Determine the [x, y] coordinate at the center of the cell enclosing the given text.  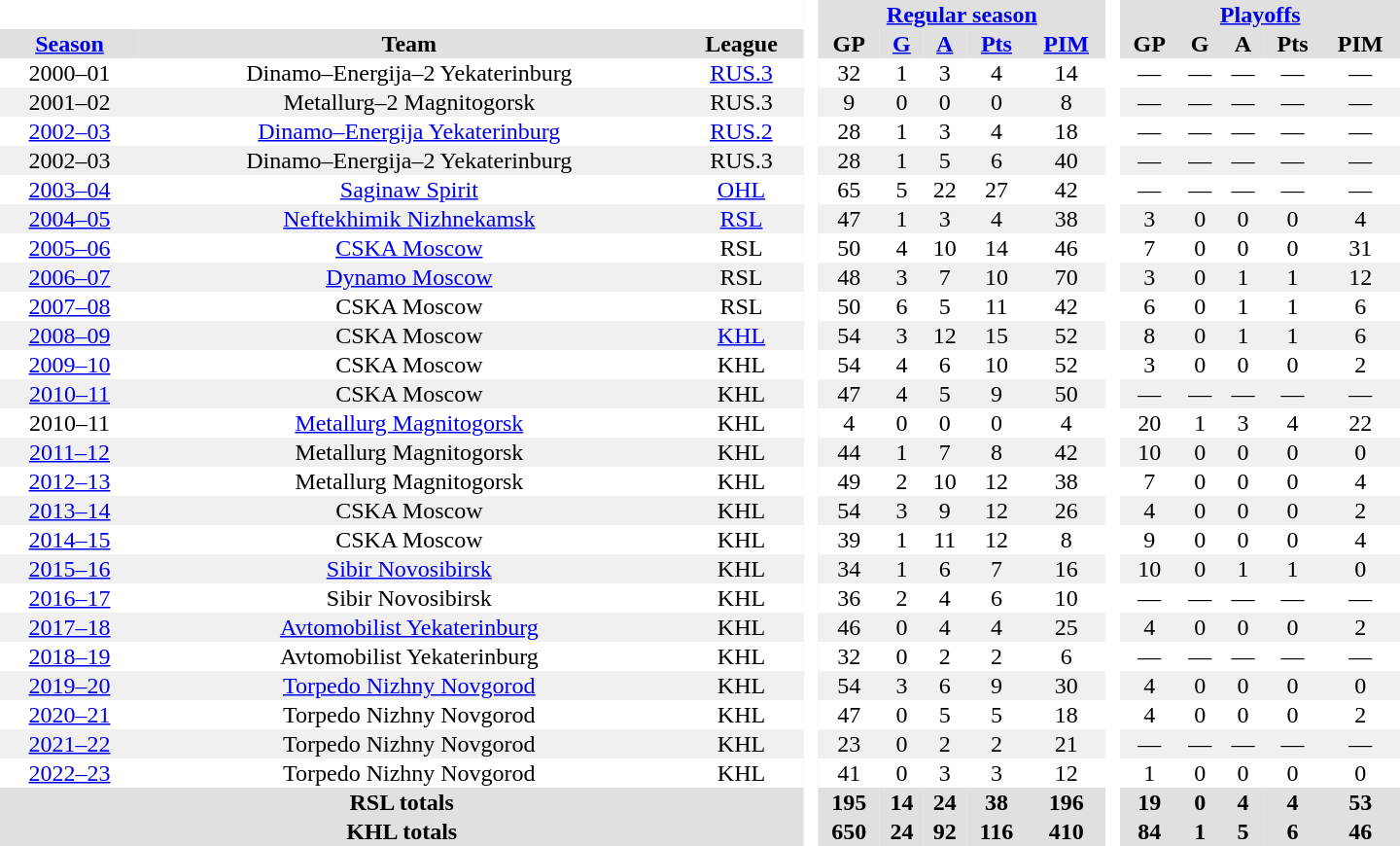
KHL totals [402, 831]
650 [849, 831]
410 [1067, 831]
Team [409, 44]
2013–14 [70, 511]
65 [849, 190]
16 [1067, 569]
2015–16 [70, 569]
20 [1149, 423]
23 [849, 744]
2007–08 [70, 306]
Regular season [962, 15]
2022–23 [70, 773]
84 [1149, 831]
2014–15 [70, 540]
36 [849, 598]
196 [1067, 802]
2017–18 [70, 627]
2008–09 [70, 335]
40 [1067, 160]
League [742, 44]
31 [1360, 248]
15 [997, 335]
2011–12 [70, 452]
Metallurg–2 Magnitogorsk [409, 102]
2012–13 [70, 481]
92 [945, 831]
2019–20 [70, 686]
OHL [742, 190]
2009–10 [70, 365]
48 [849, 277]
2006–07 [70, 277]
34 [849, 569]
21 [1067, 744]
Neftekhimik Nizhnekamsk [409, 219]
27 [997, 190]
44 [849, 452]
2005–06 [70, 248]
2004–05 [70, 219]
RSL totals [402, 802]
2021–22 [70, 744]
Playoffs [1260, 15]
2018–19 [70, 656]
Dinamo–Energija Yekaterinburg [409, 131]
70 [1067, 277]
2001–02 [70, 102]
49 [849, 481]
53 [1360, 802]
Season [70, 44]
2020–21 [70, 715]
30 [1067, 686]
26 [1067, 511]
2003–04 [70, 190]
41 [849, 773]
Saginaw Spirit [409, 190]
116 [997, 831]
25 [1067, 627]
195 [849, 802]
19 [1149, 802]
39 [849, 540]
Dynamo Moscow [409, 277]
2000–01 [70, 73]
RUS.2 [742, 131]
2016–17 [70, 598]
